For the text-containing cell, return its midpoint in [x, y] coordinate format. 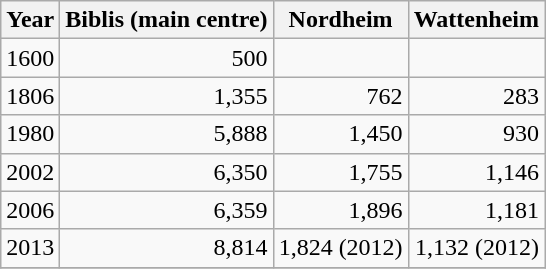
6,350 [166, 172]
1,146 [476, 172]
1,755 [340, 172]
Nordheim [340, 20]
Wattenheim [476, 20]
1,181 [476, 210]
1,450 [340, 134]
283 [476, 96]
Year [30, 20]
5,888 [166, 134]
1806 [30, 96]
2002 [30, 172]
1,896 [340, 210]
2006 [30, 210]
1600 [30, 58]
1,824 (2012) [340, 248]
1,132 (2012) [476, 248]
Biblis (main centre) [166, 20]
500 [166, 58]
8,814 [166, 248]
762 [340, 96]
930 [476, 134]
6,359 [166, 210]
1,355 [166, 96]
2013 [30, 248]
1980 [30, 134]
